Extract the [X, Y] coordinate from the center of the cell holding the provided text.  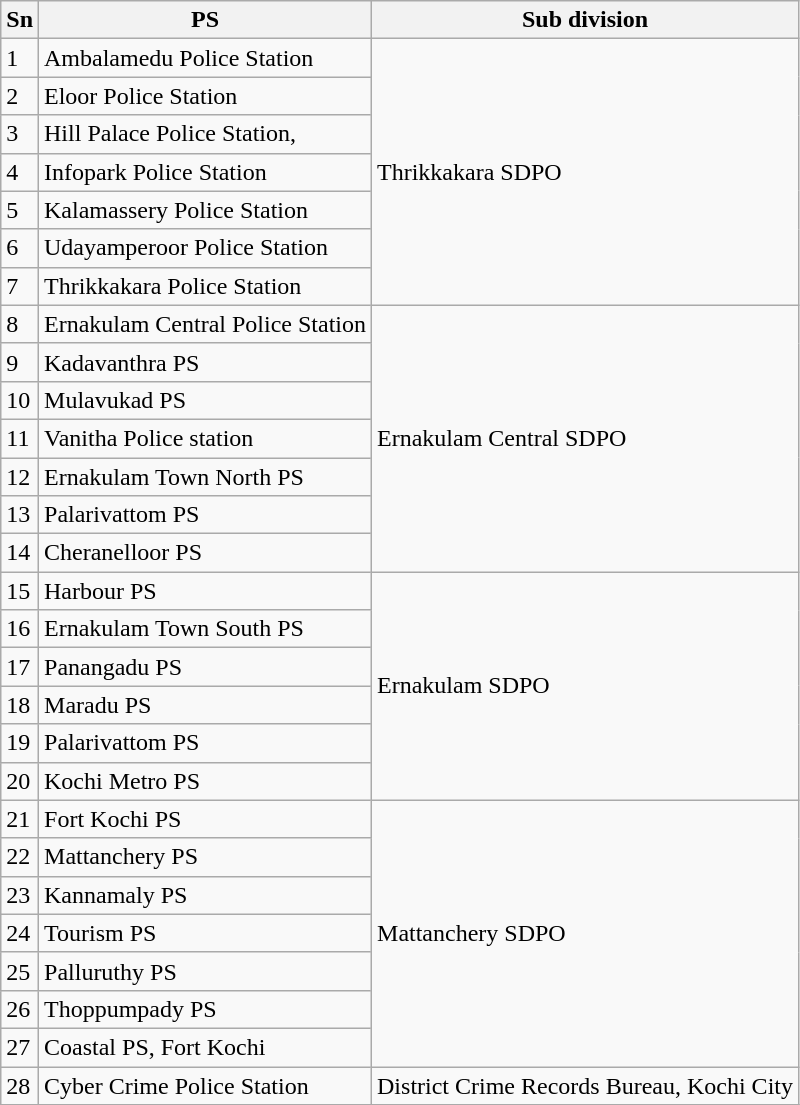
Cyber Crime Police Station [206, 1085]
Thrikkakara SDPO [586, 172]
17 [20, 667]
25 [20, 971]
Thoppumpady PS [206, 1009]
18 [20, 705]
14 [20, 553]
12 [20, 477]
16 [20, 629]
22 [20, 857]
Cheranelloor PS [206, 553]
Mattanchery SDPO [586, 933]
2 [20, 96]
Ernakulam SDPO [586, 686]
4 [20, 172]
Infopark Police Station [206, 172]
27 [20, 1047]
11 [20, 438]
7 [20, 286]
Kalamassery Police Station [206, 210]
PS [206, 20]
District Crime Records Bureau, Kochi City [586, 1085]
9 [20, 362]
3 [20, 134]
Sub division [586, 20]
Kannamaly PS [206, 895]
Kochi Metro PS [206, 781]
Ernakulam Town South PS [206, 629]
8 [20, 324]
20 [20, 781]
24 [20, 933]
23 [20, 895]
1 [20, 58]
Thrikkakara Police Station [206, 286]
26 [20, 1009]
15 [20, 591]
Coastal PS, Fort Kochi [206, 1047]
5 [20, 210]
Tourism PS [206, 933]
Sn [20, 20]
Ernakulam Central Police Station [206, 324]
Harbour PS [206, 591]
Maradu PS [206, 705]
21 [20, 819]
19 [20, 743]
28 [20, 1085]
Vanitha Police station [206, 438]
Ernakulam Town North PS [206, 477]
Udayamperoor Police Station [206, 248]
Kadavanthra PS [206, 362]
6 [20, 248]
Eloor Police Station [206, 96]
Mattanchery PS [206, 857]
Palluruthy PS [206, 971]
Mulavukad PS [206, 400]
10 [20, 400]
13 [20, 515]
Hill Palace Police Station, [206, 134]
Ambalamedu Police Station [206, 58]
Fort Kochi PS [206, 819]
Panangadu PS [206, 667]
Ernakulam Central SDPO [586, 438]
